Return [x, y] of the center of cell containing provided text 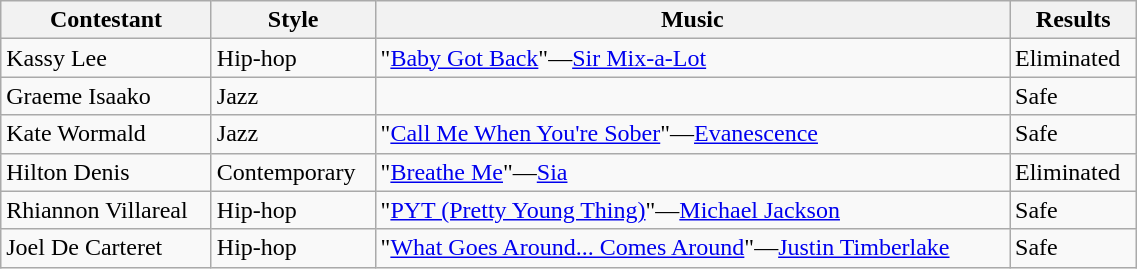
"PYT (Pretty Young Thing)"—Michael Jackson [692, 210]
"Call Me When You're Sober"—Evanescence [692, 134]
Rhiannon Villareal [106, 210]
Contestant [106, 20]
Contemporary [293, 172]
"Breathe Me"—Sia [692, 172]
Results [1074, 20]
Style [293, 20]
"Baby Got Back"—Sir Mix-a-Lot [692, 58]
Joel De Carteret [106, 248]
Kassy Lee [106, 58]
Hilton Denis [106, 172]
Kate Wormald [106, 134]
Graeme Isaako [106, 96]
"What Goes Around... Comes Around"—Justin Timberlake [692, 248]
Music [692, 20]
